Extract the [x, y] coordinate from the center of the cell holding the provided text.  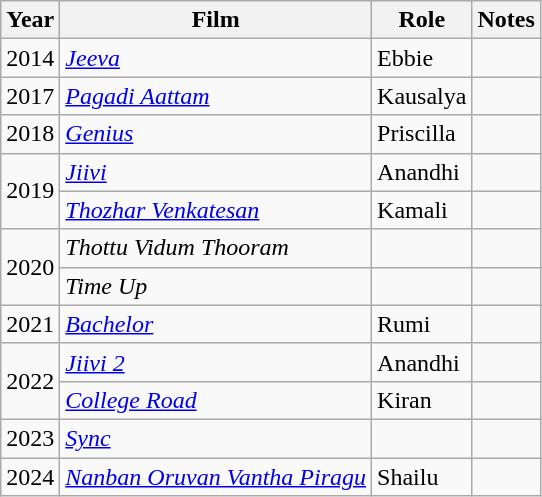
Ebbie [422, 58]
Jeeva [216, 58]
College Road [216, 400]
Jiivi 2 [216, 362]
Film [216, 20]
2019 [30, 191]
Kamali [422, 210]
Pagadi Aattam [216, 96]
2018 [30, 134]
Notes [506, 20]
Role [422, 20]
2017 [30, 96]
Year [30, 20]
Kiran [422, 400]
Kausalya [422, 96]
Sync [216, 438]
Shailu [422, 477]
2014 [30, 58]
2023 [30, 438]
Genius [216, 134]
Thottu Vidum Thooram [216, 248]
Rumi [422, 324]
Bachelor [216, 324]
Thozhar Venkatesan [216, 210]
Priscilla [422, 134]
Time Up [216, 286]
Nanban Oruvan Vantha Piragu [216, 477]
2022 [30, 381]
Jiivi [216, 172]
2020 [30, 267]
2021 [30, 324]
2024 [30, 477]
